Output the (x, y) coordinate of the center of the cell containing the given text.  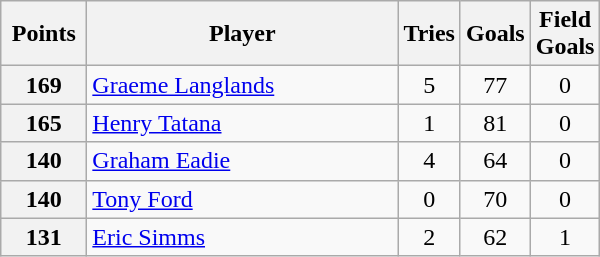
5 (430, 85)
81 (495, 123)
62 (495, 237)
Tony Ford (242, 199)
165 (44, 123)
Graham Eadie (242, 161)
4 (430, 161)
77 (495, 85)
64 (495, 161)
169 (44, 85)
131 (44, 237)
Eric Simms (242, 237)
70 (495, 199)
Field Goals (565, 34)
Tries (430, 34)
Player (242, 34)
Goals (495, 34)
Points (44, 34)
2 (430, 237)
Graeme Langlands (242, 85)
Henry Tatana (242, 123)
